Return the (X, Y) coordinate for the center point of the cell that contains the specified text.  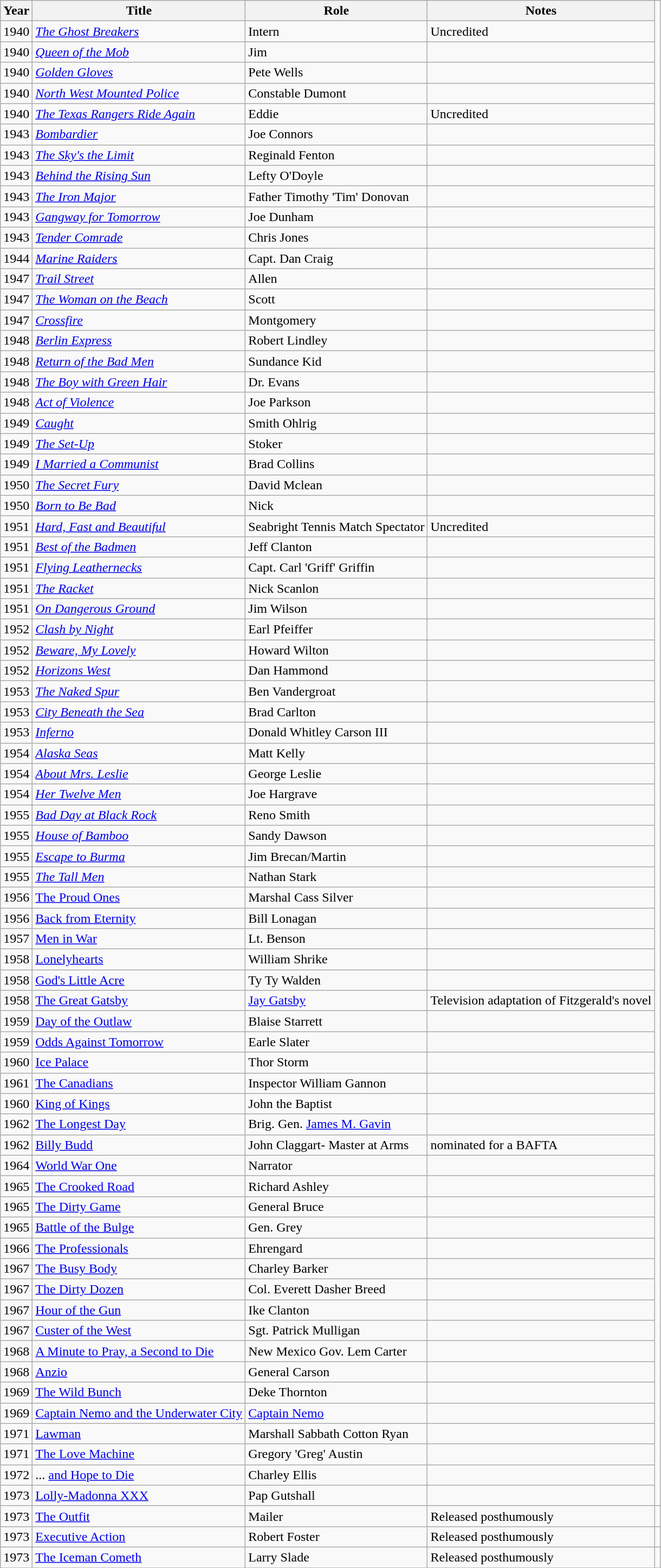
Gregory 'Greg' Austin (336, 1454)
Narrator (336, 1165)
Horizons West (139, 671)
Dr. Evans (336, 382)
David Mclean (336, 485)
Lawman (139, 1434)
The Racket (139, 588)
Larry Slade (336, 1557)
John Claggart- Master at Arms (336, 1145)
Ice Palace (139, 1062)
Gen. Grey (336, 1227)
Crossfire (139, 320)
Sundance Kid (336, 361)
Jim Brecan/Martin (336, 856)
The Iron Major (139, 196)
Jim Wilson (336, 609)
Capt. Dan Craig (336, 258)
Jeff Clanton (336, 547)
Captain Nemo (336, 1413)
Gangway for Tomorrow (139, 217)
Constable Dumont (336, 93)
George Leslie (336, 774)
Clash by Night (139, 630)
About Mrs. Leslie (139, 774)
Executive Action (139, 1537)
Jim (336, 52)
Jay Gatsby (336, 1001)
... and Hope to Die (139, 1475)
The Set-Up (139, 444)
Sandy Dawson (336, 835)
King of Kings (139, 1104)
1966 (16, 1248)
The Woman on the Beach (139, 300)
Smith Ohlrig (336, 423)
Flying Leathernecks (139, 567)
Ty Ty Walden (336, 980)
Bombardier (139, 134)
Queen of the Mob (139, 52)
Dan Hammond (336, 671)
The Professionals (139, 1248)
Thor Storm (336, 1062)
The Texas Rangers Ride Again (139, 114)
The Love Machine (139, 1454)
A Minute to Pray, a Second to Die (139, 1351)
Battle of the Bulge (139, 1227)
1972 (16, 1475)
Best of the Badmen (139, 547)
Bill Lonagan (336, 918)
Robert Lindley (336, 341)
Act of Violence (139, 403)
The Proud Ones (139, 897)
Intern (336, 31)
Joe Parkson (336, 403)
1957 (16, 939)
Bad Day at Black Rock (139, 815)
Howard Wilton (336, 650)
Golden Gloves (139, 73)
Joe Hargrave (336, 794)
Chris Jones (336, 237)
Day of the Outlaw (139, 1021)
Richard Ashley (336, 1186)
Donald Whitley Carson III (336, 733)
General Bruce (336, 1207)
Hard, Fast and Beautiful (139, 526)
Father Timothy 'Tim' Donovan (336, 196)
Deke Thornton (336, 1392)
Lefty O'Doyle (336, 176)
Inspector William Gannon (336, 1083)
Marshal Cass Silver (336, 897)
Her Twelve Men (139, 794)
Berlin Express (139, 341)
Capt. Carl 'Griff' Griffin (336, 567)
Charley Ellis (336, 1475)
The Secret Fury (139, 485)
Television adaptation of Fitzgerald's novel (541, 1001)
Anzio (139, 1372)
Sgt. Patrick Mulligan (336, 1331)
1944 (16, 258)
Ehrengard (336, 1248)
Earl Pfeiffer (336, 630)
Escape to Burma (139, 856)
The Naked Spur (139, 691)
Marine Raiders (139, 258)
House of Bamboo (139, 835)
The Dirty Dozen (139, 1290)
Behind the Rising Sun (139, 176)
The Sky's the Limit (139, 155)
New Mexico Gov. Lem Carter (336, 1351)
Allen (336, 279)
World War One (139, 1165)
Pete Wells (336, 73)
Back from Eternity (139, 918)
Nick Scanlon (336, 588)
I Married a Communist (139, 464)
Seabright Tennis Match Spectator (336, 526)
Odds Against Tomorrow (139, 1042)
The Dirty Game (139, 1207)
On Dangerous Ground (139, 609)
Scott (336, 300)
Caught (139, 423)
Matt Kelly (336, 753)
General Carson (336, 1372)
Tender Comrade (139, 237)
Lolly-Madonna XXX (139, 1495)
Brad Carlton (336, 712)
1964 (16, 1165)
Reginald Fenton (336, 155)
John the Baptist (336, 1104)
Alaska Seas (139, 753)
Pap Gutshall (336, 1495)
Earle Slater (336, 1042)
Trail Street (139, 279)
Charley Barker (336, 1269)
Joe Dunham (336, 217)
Blaise Starrett (336, 1021)
The Iceman Cometh (139, 1557)
nominated for a BAFTA (541, 1145)
The Great Gatsby (139, 1001)
Montgomery (336, 320)
Ike Clanton (336, 1310)
Billy Budd (139, 1145)
Stoker (336, 444)
City Beneath the Sea (139, 712)
Lonelyhearts (139, 960)
Eddie (336, 114)
1961 (16, 1083)
Marshall Sabbath Cotton Ryan (336, 1434)
William Shrike (336, 960)
The Canadians (139, 1083)
Title (139, 11)
Notes (541, 11)
Robert Foster (336, 1537)
North West Mounted Police (139, 93)
The Tall Men (139, 877)
Brad Collins (336, 464)
Hour of the Gun (139, 1310)
Beware, My Lovely (139, 650)
Custer of the West (139, 1331)
Inferno (139, 733)
The Outfit (139, 1516)
Joe Connors (336, 134)
Captain Nemo and the Underwater City (139, 1413)
The Crooked Road (139, 1186)
The Longest Day (139, 1124)
God's Little Acre (139, 980)
The Boy with Green Hair (139, 382)
Lt. Benson (336, 939)
Role (336, 11)
Born to Be Bad (139, 506)
Nick (336, 506)
Reno Smith (336, 815)
Return of the Bad Men (139, 361)
Brig. Gen. James M. Gavin (336, 1124)
Ben Vandergroat (336, 691)
Nathan Stark (336, 877)
The Busy Body (139, 1269)
Men in War (139, 939)
The Ghost Breakers (139, 31)
Col. Everett Dasher Breed (336, 1290)
Year (16, 11)
Mailer (336, 1516)
The Wild Bunch (139, 1392)
